Search for the cell housing the specified text and yield its [X, Y] center coordinate. 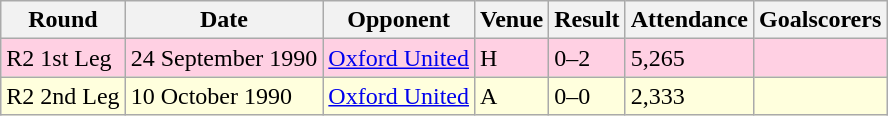
Result [587, 20]
Opponent [399, 20]
Date [224, 20]
H [512, 58]
R2 2nd Leg [63, 96]
Attendance [689, 20]
0–0 [587, 96]
5,265 [689, 58]
A [512, 96]
Round [63, 20]
Goalscorers [820, 20]
24 September 1990 [224, 58]
R2 1st Leg [63, 58]
2,333 [689, 96]
0–2 [587, 58]
10 October 1990 [224, 96]
Venue [512, 20]
